For the text-containing cell, return its midpoint in [x, y] coordinate format. 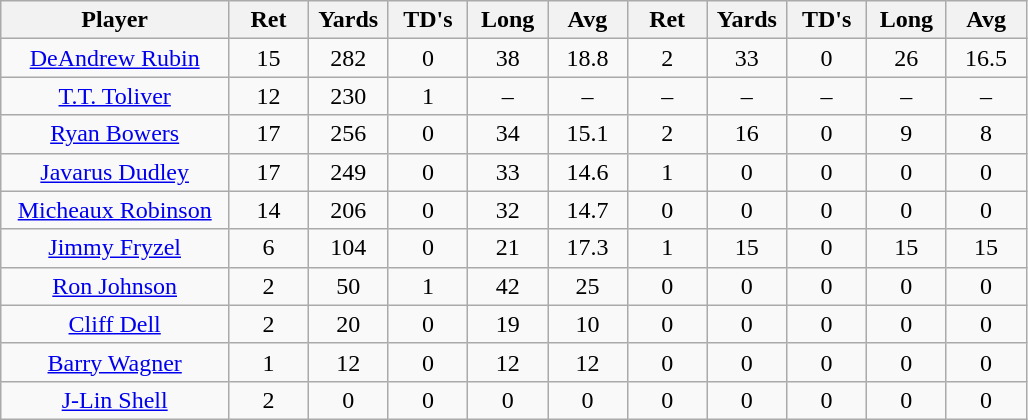
230 [348, 96]
Ron Johnson [115, 286]
104 [348, 248]
42 [508, 286]
14.6 [588, 172]
Javarus Dudley [115, 172]
10 [588, 324]
26 [906, 58]
DeAndrew Rubin [115, 58]
18.8 [588, 58]
282 [348, 58]
21 [508, 248]
Jimmy Fryzel [115, 248]
6 [269, 248]
50 [348, 286]
Barry Wagner [115, 362]
16.5 [986, 58]
34 [508, 134]
256 [348, 134]
14.7 [588, 210]
32 [508, 210]
Ryan Bowers [115, 134]
J-Lin Shell [115, 400]
249 [348, 172]
14 [269, 210]
Micheaux Robinson [115, 210]
206 [348, 210]
16 [747, 134]
19 [508, 324]
38 [508, 58]
Player [115, 20]
15.1 [588, 134]
20 [348, 324]
T.T. Toliver [115, 96]
Cliff Dell [115, 324]
8 [986, 134]
9 [906, 134]
25 [588, 286]
17.3 [588, 248]
